Detect which cell encompasses the target text, then output its (x, y) center coordinate. 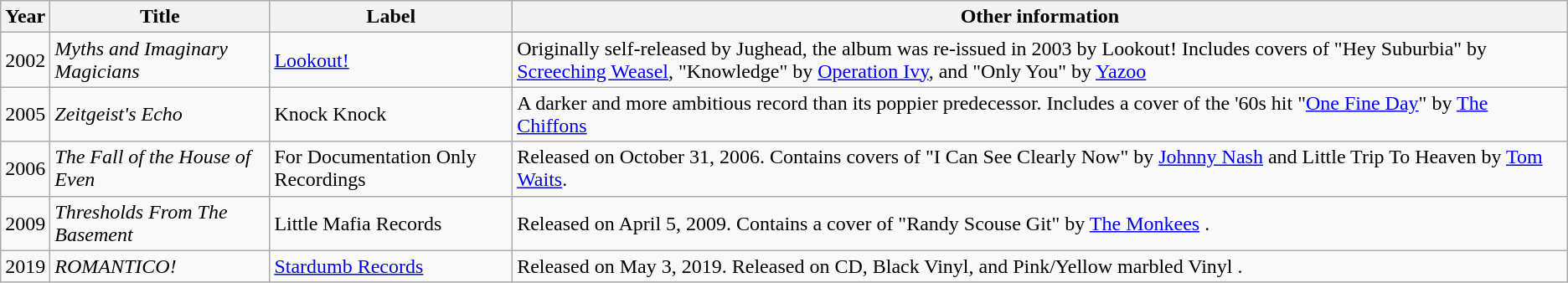
Thresholds From The Basement (160, 223)
Myths and Imaginary Magicians (160, 60)
Stardumb Records (391, 266)
Released on May 3, 2019. Released on CD, Black Vinyl, and Pink/Yellow marbled Vinyl . (1040, 266)
Zeitgeist's Echo (160, 114)
2002 (25, 60)
Label (391, 17)
Title (160, 17)
Released on October 31, 2006. Contains covers of "I Can See Clearly Now" by Johnny Nash and Little Trip To Heaven by Tom Waits. (1040, 169)
2009 (25, 223)
Lookout! (391, 60)
The Fall of the House of Even (160, 169)
Year (25, 17)
2006 (25, 169)
A darker and more ambitious record than its poppier predecessor. Includes a cover of the '60s hit "One Fine Day" by The Chiffons (1040, 114)
ROMANTICO! (160, 266)
Other information (1040, 17)
2019 (25, 266)
2005 (25, 114)
For Documentation Only Recordings (391, 169)
Knock Knock (391, 114)
Little Mafia Records (391, 223)
Released on April 5, 2009. Contains a cover of "Randy Scouse Git" by The Monkees . (1040, 223)
